Find where the given text appears and provide that cell's center as [x, y] coordinate. 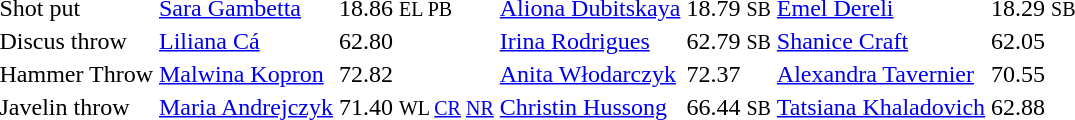
Shanice Craft [880, 41]
Alexandra Tavernier [880, 74]
72.37 [728, 74]
Irina Rodrigues [590, 41]
Liliana Cá [246, 41]
72.82 [416, 74]
Malwina Kopron [246, 74]
Anita Włodarczyk [590, 74]
62.80 [416, 41]
62.79 SB [728, 41]
